Output the (X, Y) coordinate of the center of the cell containing the given text.  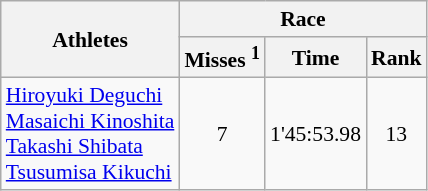
7 (222, 134)
Race (302, 19)
Misses 1 (222, 58)
Time (316, 58)
Hiroyuki DeguchiMasaichi KinoshitaTakashi ShibataTsusumisa Kikuchi (90, 134)
Rank (396, 58)
Athletes (90, 40)
1'45:53.98 (316, 134)
13 (396, 134)
